Identify which cell holds the provided text, then report its (x, y) central coordinate. 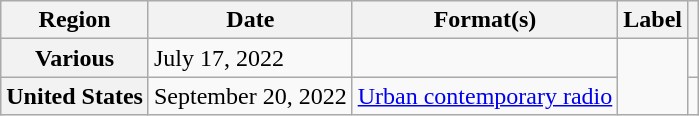
Various (75, 58)
July 17, 2022 (250, 58)
Urban contemporary radio (485, 96)
Format(s) (485, 20)
Label (653, 20)
Date (250, 20)
Region (75, 20)
September 20, 2022 (250, 96)
United States (75, 96)
